Locate the cell with the specified text and output its [x, y] center coordinate. 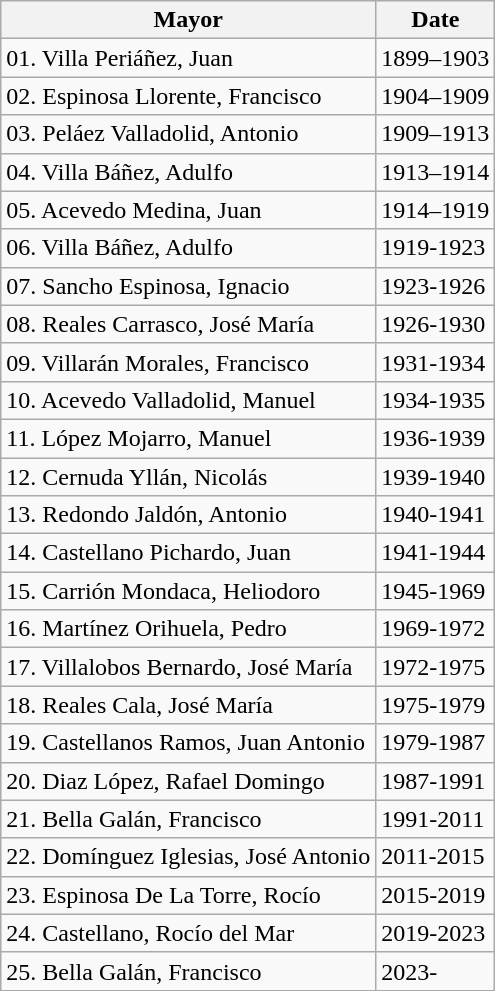
09. Villarán Morales, Francisco [188, 362]
1979-1987 [436, 743]
1934-1935 [436, 400]
1987-1991 [436, 781]
02. Espinosa Llorente, Francisco [188, 96]
12. Cernuda Yllán, Nicolás [188, 477]
21. Bella Galán, Francisco [188, 819]
1969-1972 [436, 629]
1914–1919 [436, 210]
25. Bella Galán, Francisco [188, 971]
2015-2019 [436, 895]
1909–1913 [436, 134]
16. Martínez Orihuela, Pedro [188, 629]
06. Villa Báñez, Adulfo [188, 248]
2019-2023 [436, 933]
15. Carrión Mondaca, Heliodoro [188, 591]
22. Domínguez Iglesias, José Antonio [188, 857]
17. Villalobos Bernardo, José María [188, 667]
20. Diaz López, Rafael Domingo [188, 781]
1926-1930 [436, 324]
1931-1934 [436, 362]
01. Villa Periáñez, Juan [188, 58]
13. Redondo Jaldón, Antonio [188, 515]
03. Peláez Valladolid, Antonio [188, 134]
1913–1914 [436, 172]
1919-1923 [436, 248]
14. Castellano Pichardo, Juan [188, 553]
2023- [436, 971]
10. Acevedo Valladolid, Manuel [188, 400]
1945-1969 [436, 591]
1940-1941 [436, 515]
1975-1979 [436, 705]
1904–1909 [436, 96]
05. Acevedo Medina, Juan [188, 210]
Date [436, 20]
1936-1939 [436, 438]
24. Castellano, Rocío del Mar [188, 933]
1972-1975 [436, 667]
18. Reales Cala, José María [188, 705]
1923-1926 [436, 286]
1941-1944 [436, 553]
04. Villa Báñez, Adulfo [188, 172]
1939-1940 [436, 477]
2011-2015 [436, 857]
23. Espinosa De La Torre, Rocío [188, 895]
11. López Mojarro, Manuel [188, 438]
08. Reales Carrasco, José María [188, 324]
1991-2011 [436, 819]
07. Sancho Espinosa, Ignacio [188, 286]
19. Castellanos Ramos, Juan Antonio [188, 743]
1899–1903 [436, 58]
Mayor [188, 20]
